Find where the given text appears and provide that cell's center as (x, y) coordinate. 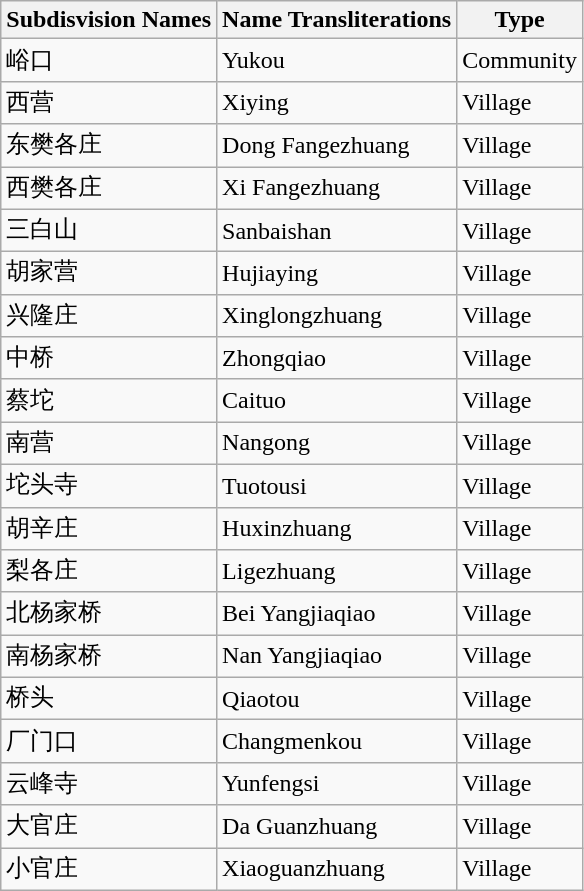
Da Guanzhuang (337, 826)
蔡坨 (109, 400)
Bei Yangjiaqiao (337, 614)
云峰寺 (109, 784)
西营 (109, 102)
三白山 (109, 230)
兴隆庄 (109, 316)
Dong Fangezhuang (337, 146)
Ligezhuang (337, 572)
Xi Fangezhuang (337, 188)
Yunfengsi (337, 784)
Sanbaishan (337, 230)
东樊各庄 (109, 146)
Name Transliterations (337, 20)
西樊各庄 (109, 188)
Changmenkou (337, 742)
Hujiaying (337, 274)
Xiying (337, 102)
南营 (109, 444)
厂门口 (109, 742)
胡家营 (109, 274)
坨头寺 (109, 486)
大官庄 (109, 826)
小官庄 (109, 870)
Huxinzhuang (337, 528)
Caituo (337, 400)
北杨家桥 (109, 614)
梨各庄 (109, 572)
中桥 (109, 358)
Community (520, 60)
Nangong (337, 444)
胡辛庄 (109, 528)
Yukou (337, 60)
Subdisvision Names (109, 20)
Tuotousi (337, 486)
Xiaoguanzhuang (337, 870)
Qiaotou (337, 698)
Xinglongzhuang (337, 316)
桥头 (109, 698)
南杨家桥 (109, 656)
Nan Yangjiaqiao (337, 656)
Type (520, 20)
Zhongqiao (337, 358)
峪口 (109, 60)
